Find where the given text appears and provide that cell's center as [X, Y] coordinate. 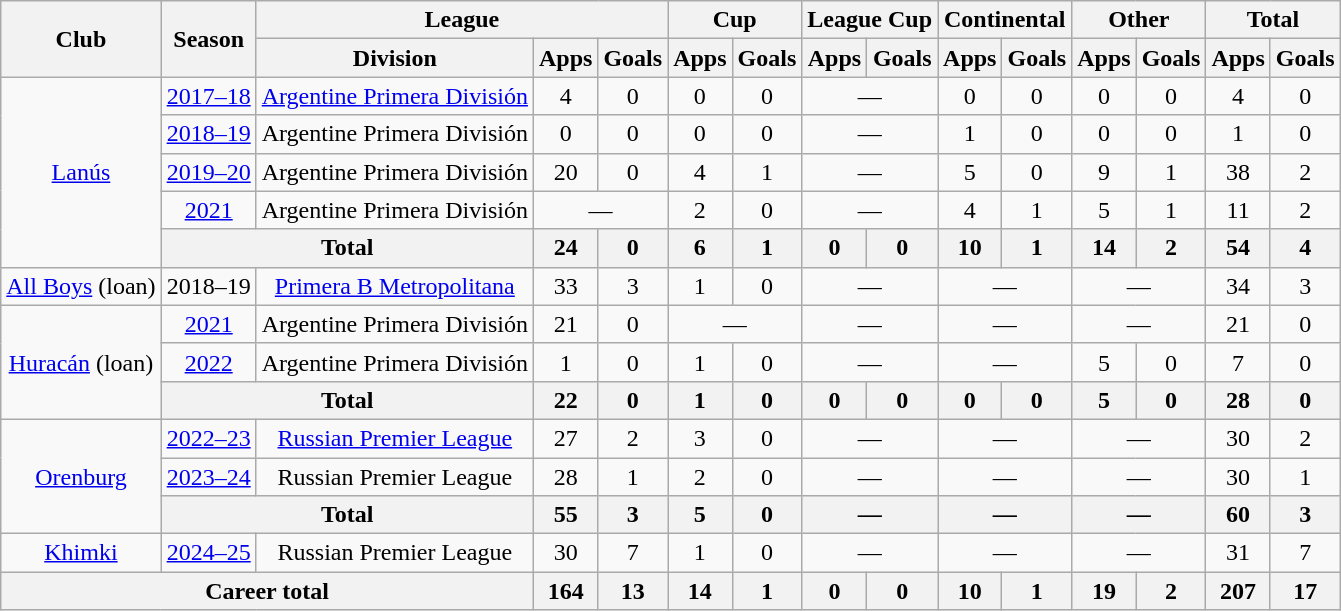
Khimki [81, 553]
11 [1238, 210]
27 [565, 438]
Orenburg [81, 476]
34 [1238, 286]
League Cup [870, 20]
20 [565, 172]
9 [1104, 172]
Primera B Metropolitana [394, 286]
207 [1238, 591]
Division [394, 58]
33 [565, 286]
6 [700, 248]
17 [1305, 591]
31 [1238, 553]
Huracán (loan) [81, 362]
22 [565, 400]
54 [1238, 248]
Club [81, 39]
Other [1139, 20]
19 [1104, 591]
Season [208, 39]
League [462, 20]
2023–24 [208, 477]
2022 [208, 362]
Lanús [81, 172]
2019–20 [208, 172]
Continental [1005, 20]
2017–18 [208, 96]
Career total [268, 591]
164 [565, 591]
24 [565, 248]
Cup [735, 20]
38 [1238, 172]
2022–23 [208, 438]
2024–25 [208, 553]
55 [565, 515]
All Boys (loan) [81, 286]
60 [1238, 515]
13 [633, 591]
